Output the (x, y) coordinate of the center of the cell containing the given text.  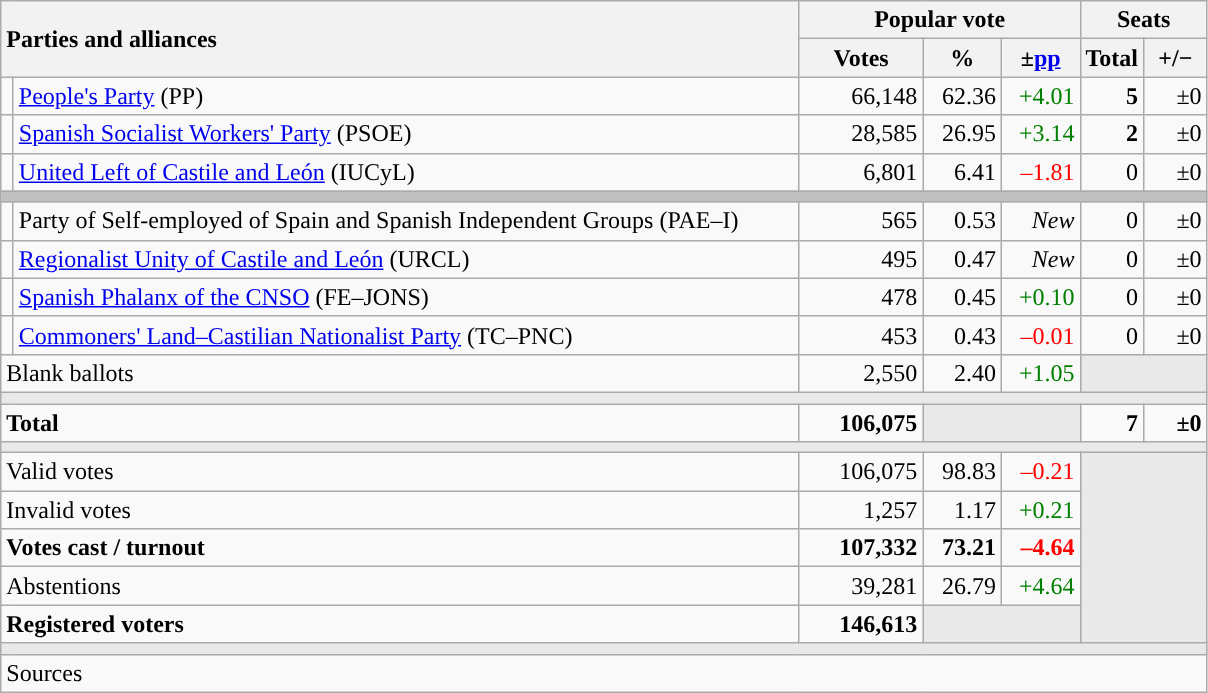
–4.64 (1040, 548)
66,148 (861, 96)
26.79 (962, 586)
Spanish Socialist Workers' Party (PSOE) (406, 134)
Party of Self-employed of Spain and Spanish Independent Groups (PAE–I) (406, 221)
62.36 (962, 96)
2,550 (861, 373)
146,613 (861, 624)
478 (861, 297)
1.17 (962, 510)
565 (861, 221)
0.43 (962, 335)
495 (861, 259)
Votes cast / turnout (400, 548)
Spanish Phalanx of the CNSO (FE–JONS) (406, 297)
1,257 (861, 510)
453 (861, 335)
Regionalist Unity of Castile and León (URCL) (406, 259)
–0.21 (1040, 472)
6.41 (962, 172)
Registered voters (400, 624)
0.53 (962, 221)
+0.21 (1040, 510)
6,801 (861, 172)
Sources (604, 673)
73.21 (962, 548)
39,281 (861, 586)
–1.81 (1040, 172)
2 (1112, 134)
5 (1112, 96)
Popular vote (940, 20)
+4.01 (1040, 96)
United Left of Castile and León (IUCyL) (406, 172)
Valid votes (400, 472)
+/− (1176, 58)
+1.05 (1040, 373)
0.45 (962, 297)
+3.14 (1040, 134)
2.40 (962, 373)
Votes (861, 58)
People's Party (PP) (406, 96)
Invalid votes (400, 510)
26.95 (962, 134)
% (962, 58)
+4.64 (1040, 586)
28,585 (861, 134)
Seats (1144, 20)
Blank ballots (400, 373)
–0.01 (1040, 335)
+0.10 (1040, 297)
Commoners' Land–Castilian Nationalist Party (TC–PNC) (406, 335)
±pp (1040, 58)
0.47 (962, 259)
7 (1112, 423)
107,332 (861, 548)
98.83 (962, 472)
Parties and alliances (400, 39)
Abstentions (400, 586)
